Find where the given text appears and provide that cell's center as [x, y] coordinate. 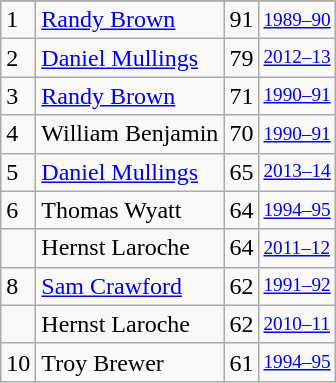
Thomas Wyatt [130, 210]
1989–90 [297, 20]
5 [18, 172]
8 [18, 286]
4 [18, 134]
10 [18, 362]
3 [18, 96]
79 [242, 58]
1991–92 [297, 286]
6 [18, 210]
2012–13 [297, 58]
70 [242, 134]
Sam Crawford [130, 286]
91 [242, 20]
2011–12 [297, 248]
2 [18, 58]
2010–11 [297, 324]
65 [242, 172]
71 [242, 96]
2013–14 [297, 172]
61 [242, 362]
Troy Brewer [130, 362]
William Benjamin [130, 134]
1 [18, 20]
